Return (x, y) of the center of cell containing provided text 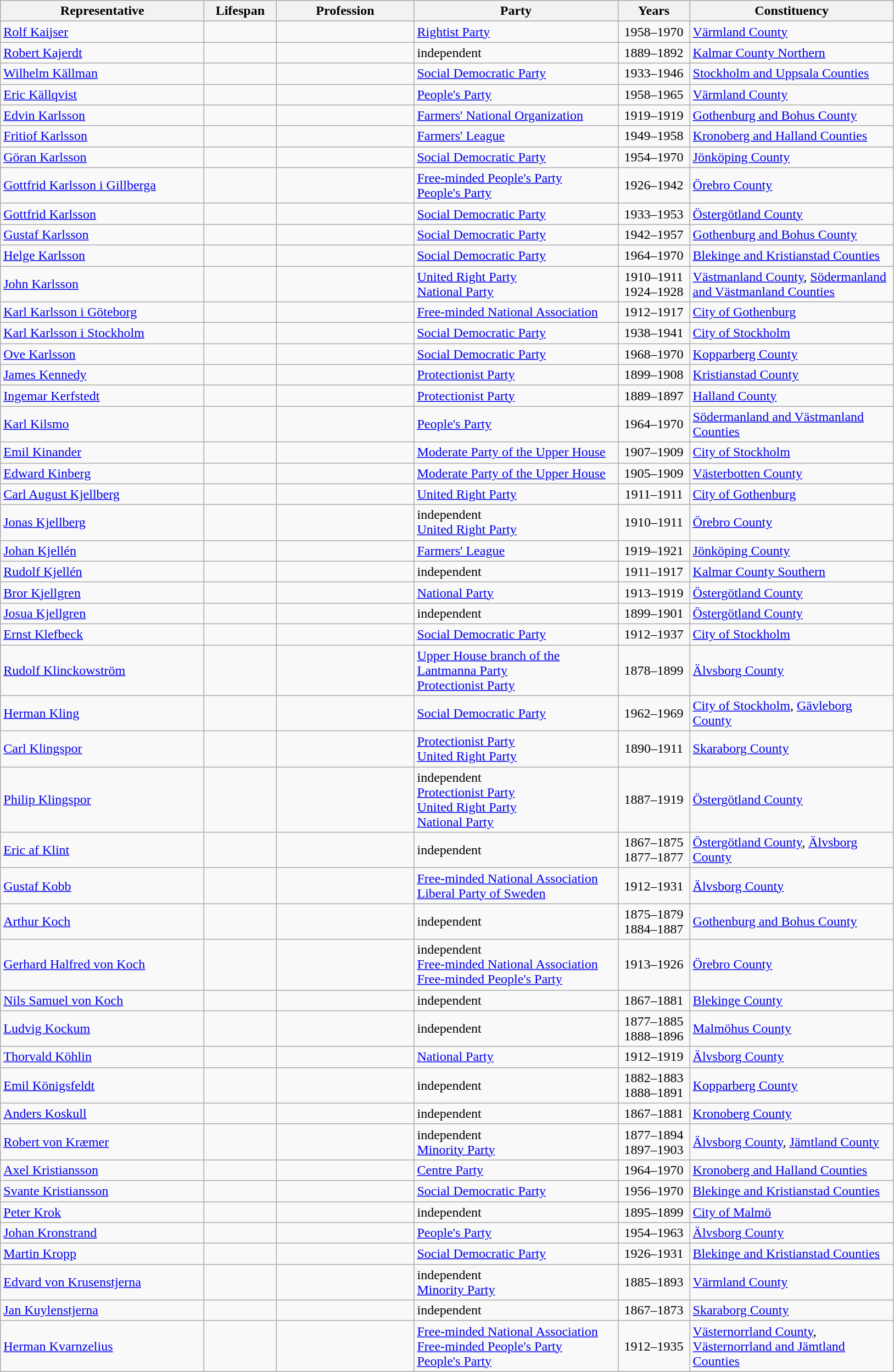
1954–1963 (653, 1233)
1867–18751877–1877 (653, 850)
Lifespan (241, 11)
Party (516, 11)
1913–1919 (653, 592)
Edward Kinberg (102, 473)
1905–1909 (653, 473)
Västernorrland County, Västernorrland and Jämtland Counties (792, 1346)
1926–1942 (653, 186)
1912–1931 (653, 886)
Gottfrid Karlsson (102, 214)
1875–18791884–1887 (653, 921)
independent Free-minded National Association Free-minded People's Party (516, 965)
Västmanland County, Södermanland and Västmanland Counties (792, 283)
Rudolf Klinckowström (102, 670)
Edvin Karlsson (102, 115)
1968–1970 (653, 354)
Karl Karlsson i Stockholm (102, 333)
1962–1969 (653, 714)
Nils Samuel von Koch (102, 1000)
1912–1935 (653, 1346)
1958–1965 (653, 94)
City of Stockholm, Gävleborg County (792, 714)
1910–19111924–1928 (653, 283)
1919–1921 (653, 551)
1911–1917 (653, 572)
1885–1893 (653, 1283)
Years (653, 11)
Free-minded National Association (516, 312)
Malmöhus County (792, 1029)
1912–1917 (653, 312)
James Kennedy (102, 375)
Constituency (792, 11)
Älvsborg County, Jämtland County (792, 1142)
1882–18831888–1891 (653, 1085)
Gottfrid Karlsson i Gillberga (102, 186)
Kalmar County Southern (792, 572)
Robert von Kræmer (102, 1142)
1910–1911 (653, 523)
1913–1926 (653, 965)
1933–1946 (653, 74)
Emil Königsfeldt (102, 1085)
1889–1892 (653, 53)
United Right Party National Party (516, 283)
Carl August Kjellberg (102, 494)
Kalmar County Northern (792, 53)
Wilhelm Källman (102, 74)
Svante Kristiansson (102, 1191)
independent United Right Party (516, 523)
1889–1897 (653, 396)
Blekinge County (792, 1000)
1877–18941897–1903 (653, 1142)
Ingemar Kerfstedt (102, 396)
Emil Kinander (102, 452)
1919–1919 (653, 115)
Centre Party (516, 1170)
Helge Karlsson (102, 255)
Bror Kjellgren (102, 592)
John Karlsson (102, 283)
Eric Källqvist (102, 94)
Eric af Klint (102, 850)
Protectionist Party United Right Party (516, 749)
1958–1970 (653, 32)
Östergötland County, Älvsborg County (792, 850)
1877–18851888–1896 (653, 1029)
1899–1901 (653, 613)
Peter Krok (102, 1212)
Philip Klingspor (102, 799)
1949–1958 (653, 136)
Västerbotten County (792, 473)
Ernst Klefbeck (102, 634)
Thorvald Köhlin (102, 1057)
1867–1873 (653, 1311)
Anders Koskull (102, 1113)
1938–1941 (653, 333)
Gerhard Halfred von Koch (102, 965)
Gustaf Karlsson (102, 234)
Ludvig Kockum (102, 1029)
Fritiof Karlsson (102, 136)
United Right Party (516, 494)
Halland County (792, 396)
Carl Klingspor (102, 749)
1887–1919 (653, 799)
Jan Kuylenstjerna (102, 1311)
Arthur Koch (102, 921)
Jonas Kjellberg (102, 523)
Free-minded National Association Liberal Party of Sweden (516, 886)
Robert Kajerdt (102, 53)
Stockholm and Uppsala Counties (792, 74)
1956–1970 (653, 1191)
Ove Karlsson (102, 354)
1954–1970 (653, 157)
1912–1919 (653, 1057)
1895–1899 (653, 1212)
Rightist Party (516, 32)
Axel Kristiansson (102, 1170)
Rudolf Kjellén (102, 572)
1911–1911 (653, 494)
Kronoberg County (792, 1113)
Josua Kjellgren (102, 613)
Edvard von Krusenstjerna (102, 1283)
Johan Kronstrand (102, 1233)
Free-minded National Association Free-minded People's Party People's Party (516, 1346)
1942–1957 (653, 234)
Södermanland and Västmanland Counties (792, 424)
Gustaf Kobb (102, 886)
Göran Karlsson (102, 157)
Johan Kjellén (102, 551)
Profession (345, 11)
City of Malmö (792, 1212)
Martin Kropp (102, 1254)
Free-minded People's Party People's Party (516, 186)
1907–1909 (653, 452)
Representative (102, 11)
Kristianstad County (792, 375)
1912–1937 (653, 634)
Herman Kling (102, 714)
1933–1953 (653, 214)
Farmers' National Organization (516, 115)
1890–1911 (653, 749)
Herman Kvarnzelius (102, 1346)
Rolf Kaijser (102, 32)
Karl Kilsmo (102, 424)
1878–1899 (653, 670)
Karl Karlsson i Göteborg (102, 312)
1926–1931 (653, 1254)
Upper House branch of the Lantmanna Party Protectionist Party (516, 670)
independent Protectionist Party United Right Party National Party (516, 799)
1899–1908 (653, 375)
